Detect which cell encompasses the target text, then output its [X, Y] center coordinate. 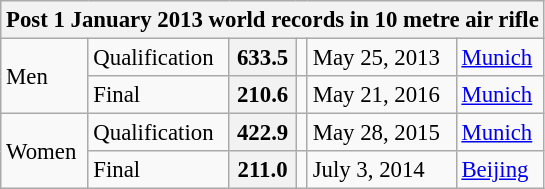
211.0 [262, 170]
May 21, 2016 [382, 95]
Post 1 January 2013 world records in 10 metre air rifle [272, 20]
May 25, 2013 [382, 58]
July 3, 2014 [382, 170]
210.6 [262, 95]
May 28, 2015 [382, 133]
633.5 [262, 58]
Beijing [500, 170]
422.9 [262, 133]
Men [44, 76]
Women [44, 152]
